Provide the [x, y] coordinate of the cell's center where the given text is located.  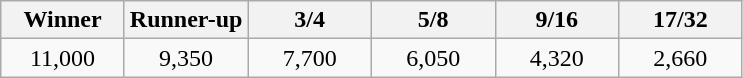
6,050 [433, 58]
9/16 [557, 20]
9,350 [186, 58]
3/4 [310, 20]
4,320 [557, 58]
2,660 [681, 58]
11,000 [63, 58]
Runner-up [186, 20]
Winner [63, 20]
5/8 [433, 20]
17/32 [681, 20]
7,700 [310, 58]
